Find where the given text appears and provide that cell's center as [x, y] coordinate. 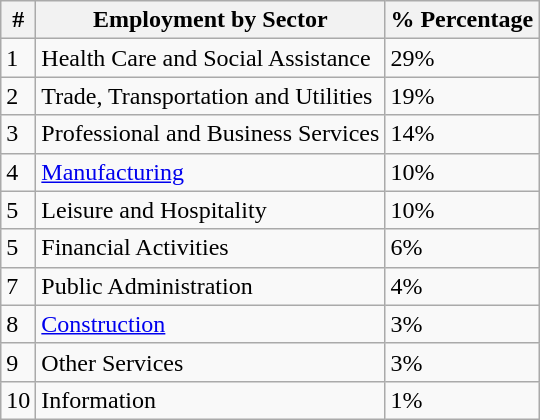
1% [462, 400]
# [18, 20]
Health Care and Social Assistance [210, 58]
8 [18, 324]
3 [18, 134]
2 [18, 96]
9 [18, 362]
6% [462, 248]
Public Administration [210, 286]
14% [462, 134]
10 [18, 400]
4 [18, 172]
Financial Activities [210, 248]
29% [462, 58]
Information [210, 400]
19% [462, 96]
Trade, Transportation and Utilities [210, 96]
Employment by Sector [210, 20]
4% [462, 286]
1 [18, 58]
% Percentage [462, 20]
Professional and Business Services [210, 134]
7 [18, 286]
Leisure and Hospitality [210, 210]
Other Services [210, 362]
Manufacturing [210, 172]
Construction [210, 324]
